Identify which cell holds the provided text, then report its [X, Y] central coordinate. 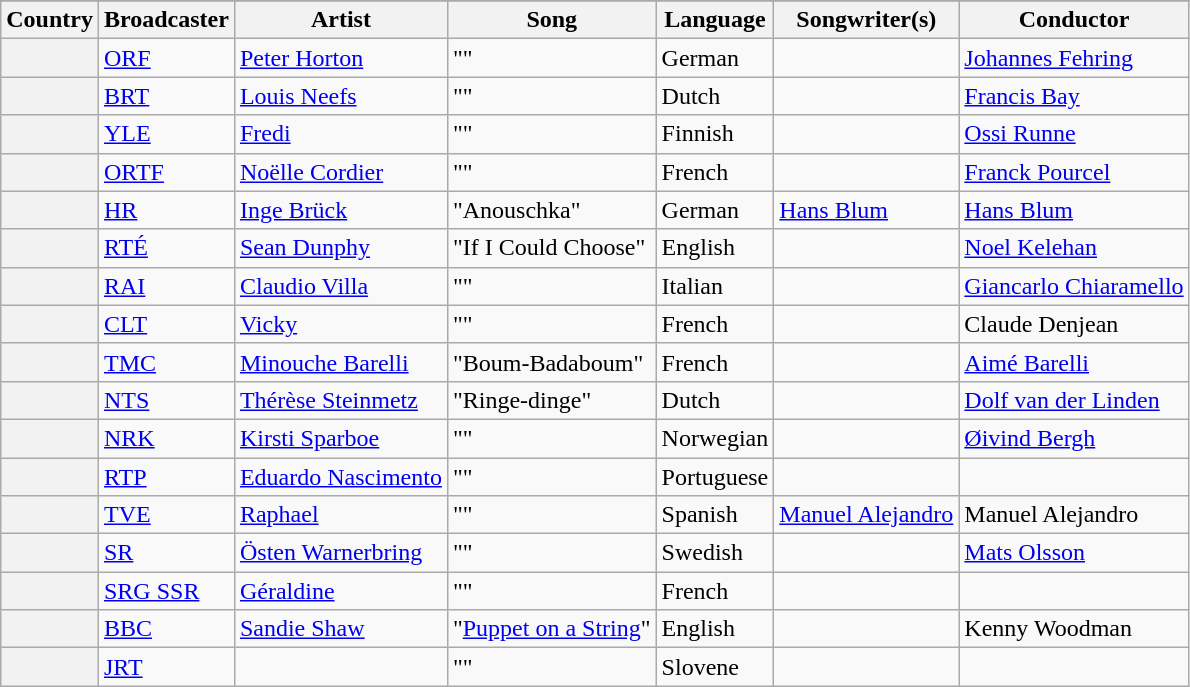
Spanish [715, 515]
Noëlle Cordier [340, 172]
Eduardo Nascimento [340, 477]
Francis Bay [1074, 96]
"Boum-Badaboum" [552, 362]
Slovene [715, 667]
Language [715, 20]
NRK [166, 438]
BRT [166, 96]
"Puppet on a String" [552, 629]
Kirsti Sparboe [340, 438]
TMC [166, 362]
Giancarlo Chiaramello [1074, 286]
Noel Kelehan [1074, 248]
Song [552, 20]
JRT [166, 667]
Claudio Villa [340, 286]
Ossi Runne [1074, 134]
NTS [166, 400]
Norwegian [715, 438]
SRG SSR [166, 591]
Artist [340, 20]
Thérèse Steinmetz [340, 400]
Sean Dunphy [340, 248]
RAI [166, 286]
Country [50, 20]
Géraldine [340, 591]
Dolf van der Linden [1074, 400]
Øivind Bergh [1074, 438]
Sandie Shaw [340, 629]
"Anouschka" [552, 210]
Vicky [340, 324]
Fredi [340, 134]
"Ringe-dinge" [552, 400]
Inge Brück [340, 210]
CLT [166, 324]
BBC [166, 629]
Claude Denjean [1074, 324]
Italian [715, 286]
"If I Could Choose" [552, 248]
Louis Neefs [340, 96]
Östen Warnerbring [340, 553]
SR [166, 553]
ORTF [166, 172]
Raphael [340, 515]
Kenny Woodman [1074, 629]
YLE [166, 134]
Aimé Barelli [1074, 362]
Songwriter(s) [866, 20]
Swedish [715, 553]
RTP [166, 477]
HR [166, 210]
Portuguese [715, 477]
Peter Horton [340, 58]
Broadcaster [166, 20]
Minouche Barelli [340, 362]
Finnish [715, 134]
Conductor [1074, 20]
RTÉ [166, 248]
ORF [166, 58]
TVE [166, 515]
Johannes Fehring [1074, 58]
Mats Olsson [1074, 553]
Franck Pourcel [1074, 172]
